Identify which cell holds the provided text, then report its [x, y] central coordinate. 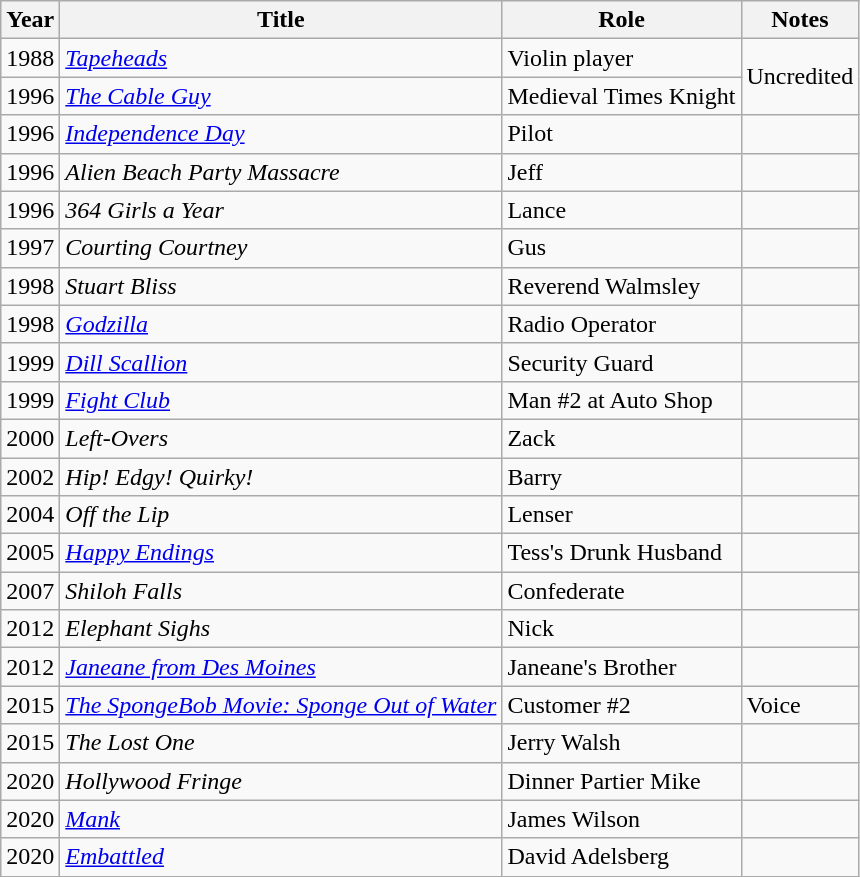
Barry [622, 477]
Janeane from Des Moines [281, 667]
The Cable Guy [281, 96]
Gus [622, 248]
Janeane's Brother [622, 667]
Dill Scallion [281, 362]
2002 [30, 477]
Pilot [622, 134]
Violin player [622, 58]
Fight Club [281, 400]
James Wilson [622, 819]
Nick [622, 629]
Tess's Drunk Husband [622, 553]
Elephant Sighs [281, 629]
Dinner Partier Mike [622, 781]
Lenser [622, 515]
Confederate [622, 591]
The SpongeBob Movie: Sponge Out of Water [281, 705]
David Adelsberg [622, 857]
Medieval Times Knight [622, 96]
Courting Courtney [281, 248]
Independence Day [281, 134]
Alien Beach Party Massacre [281, 172]
1997 [30, 248]
Customer #2 [622, 705]
Zack [622, 438]
364 Girls a Year [281, 210]
Tapeheads [281, 58]
Voice [800, 705]
Notes [800, 20]
Left-Overs [281, 438]
Uncredited [800, 77]
Lance [622, 210]
2000 [30, 438]
Role [622, 20]
Hip! Edgy! Quirky! [281, 477]
Radio Operator [622, 324]
Embattled [281, 857]
Shiloh Falls [281, 591]
2007 [30, 591]
2005 [30, 553]
2004 [30, 515]
Title [281, 20]
Reverend Walmsley [622, 286]
Security Guard [622, 362]
Stuart Bliss [281, 286]
Godzilla [281, 324]
Jerry Walsh [622, 743]
Man #2 at Auto Shop [622, 400]
The Lost One [281, 743]
Off the Lip [281, 515]
Jeff [622, 172]
1988 [30, 58]
Year [30, 20]
Hollywood Fringe [281, 781]
Happy Endings [281, 553]
Mank [281, 819]
